Identify which cell holds the provided text, then report its (x, y) central coordinate. 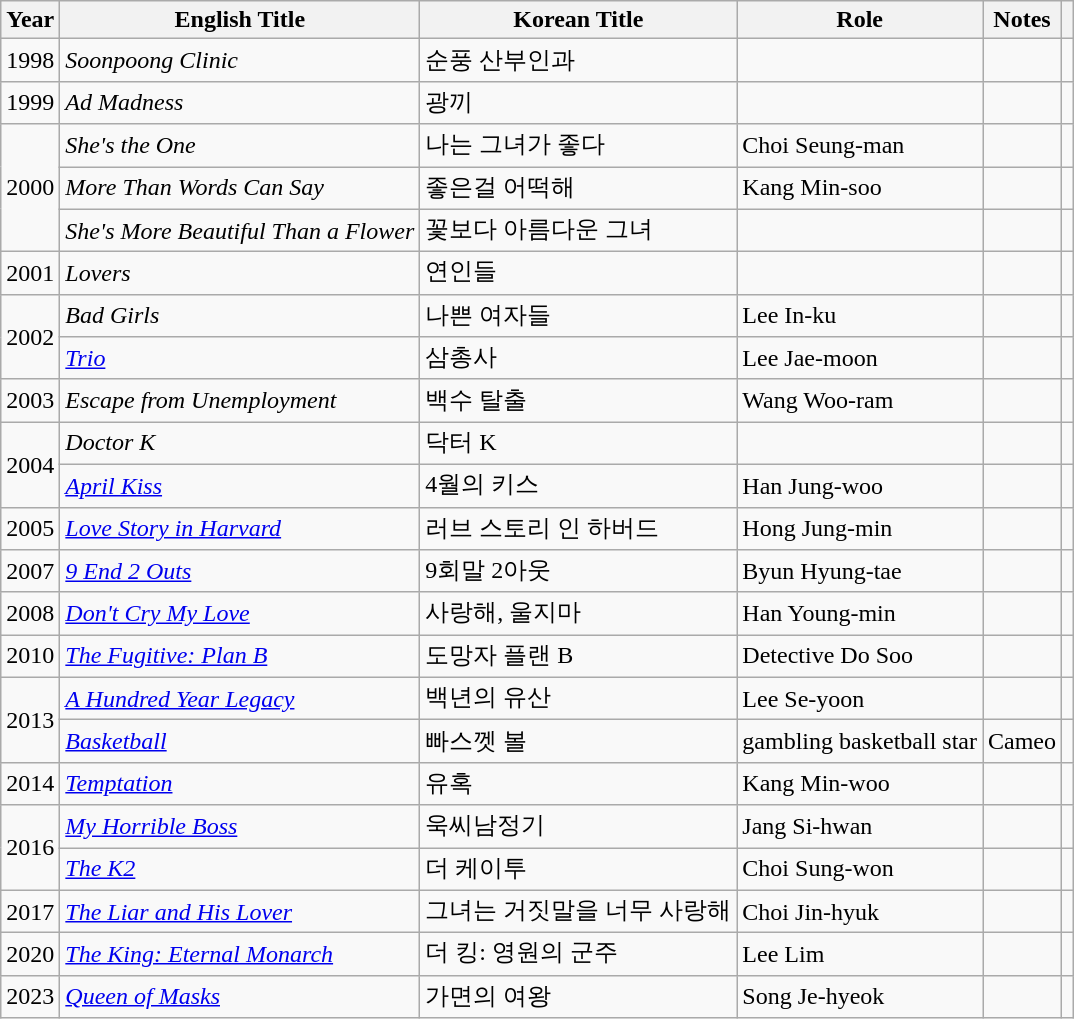
A Hundred Year Legacy (240, 698)
더 킹: 영원의 군주 (578, 954)
삼총사 (578, 358)
2023 (30, 996)
Lee Jae-moon (860, 358)
좋은걸 어떡해 (578, 188)
Kang Min-woo (860, 784)
욱씨남정기 (578, 826)
닥터 K (578, 444)
나쁜 여자들 (578, 316)
The Fugitive: Plan B (240, 656)
유혹 (578, 784)
English Title (240, 20)
Lovers (240, 274)
꽃보다 아름다운 그녀 (578, 230)
The K2 (240, 870)
러브 스토리 인 하버드 (578, 528)
순풍 산부인과 (578, 60)
Choi Seung-man (860, 146)
가면의 여왕 (578, 996)
9회말 2아웃 (578, 572)
9 End 2 Outs (240, 572)
Choi Jin-hyuk (860, 912)
Queen of Masks (240, 996)
Lee In-ku (860, 316)
Soonpoong Clinic (240, 60)
2000 (30, 188)
Notes (1022, 20)
2020 (30, 954)
Wang Woo-ram (860, 400)
The Liar and His Lover (240, 912)
2001 (30, 274)
2004 (30, 464)
광끼 (578, 102)
2008 (30, 614)
Song Je-hyeok (860, 996)
Kang Min-soo (860, 188)
More Than Words Can Say (240, 188)
Love Story in Harvard (240, 528)
도망자 플랜 B (578, 656)
Ad Madness (240, 102)
Trio (240, 358)
The King: Eternal Monarch (240, 954)
She's More Beautiful Than a Flower (240, 230)
2014 (30, 784)
Year (30, 20)
Lee Se-yoon (860, 698)
Han Young-min (860, 614)
Byun Hyung-tae (860, 572)
Doctor K (240, 444)
빠스껫 볼 (578, 742)
2002 (30, 336)
사랑해, 울지마 (578, 614)
2003 (30, 400)
gambling basketball star (860, 742)
연인들 (578, 274)
Basketball (240, 742)
Korean Title (578, 20)
Escape from Unemployment (240, 400)
Choi Sung-won (860, 870)
백수 탈출 (578, 400)
2013 (30, 720)
Don't Cry My Love (240, 614)
2017 (30, 912)
2005 (30, 528)
Jang Si-hwan (860, 826)
1998 (30, 60)
1999 (30, 102)
Role (860, 20)
Hong Jung-min (860, 528)
She's the One (240, 146)
더 케이투 (578, 870)
2016 (30, 848)
2007 (30, 572)
Bad Girls (240, 316)
2010 (30, 656)
백년의 유산 (578, 698)
그녀는 거짓말을 너무 사랑해 (578, 912)
April Kiss (240, 486)
Detective Do Soo (860, 656)
Lee Lim (860, 954)
Temptation (240, 784)
Cameo (1022, 742)
4월의 키스 (578, 486)
나는 그녀가 좋다 (578, 146)
Han Jung-woo (860, 486)
My Horrible Boss (240, 826)
